Provide the (X, Y) coordinate of the cell's center where the given text is located.  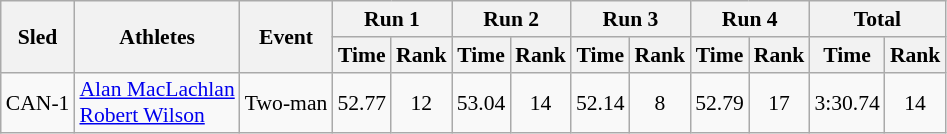
17 (780, 102)
8 (660, 102)
52.14 (600, 102)
3:30.74 (846, 102)
Sled (38, 36)
52.79 (720, 102)
Run 4 (750, 19)
Run 3 (630, 19)
53.04 (482, 102)
Athletes (156, 36)
Run 1 (392, 19)
Total (877, 19)
Event (286, 36)
Two-man (286, 102)
CAN-1 (38, 102)
12 (422, 102)
52.77 (362, 102)
Run 2 (512, 19)
Alan MacLachlanRobert Wilson (156, 102)
